Identify which cell holds the provided text, then report its (X, Y) central coordinate. 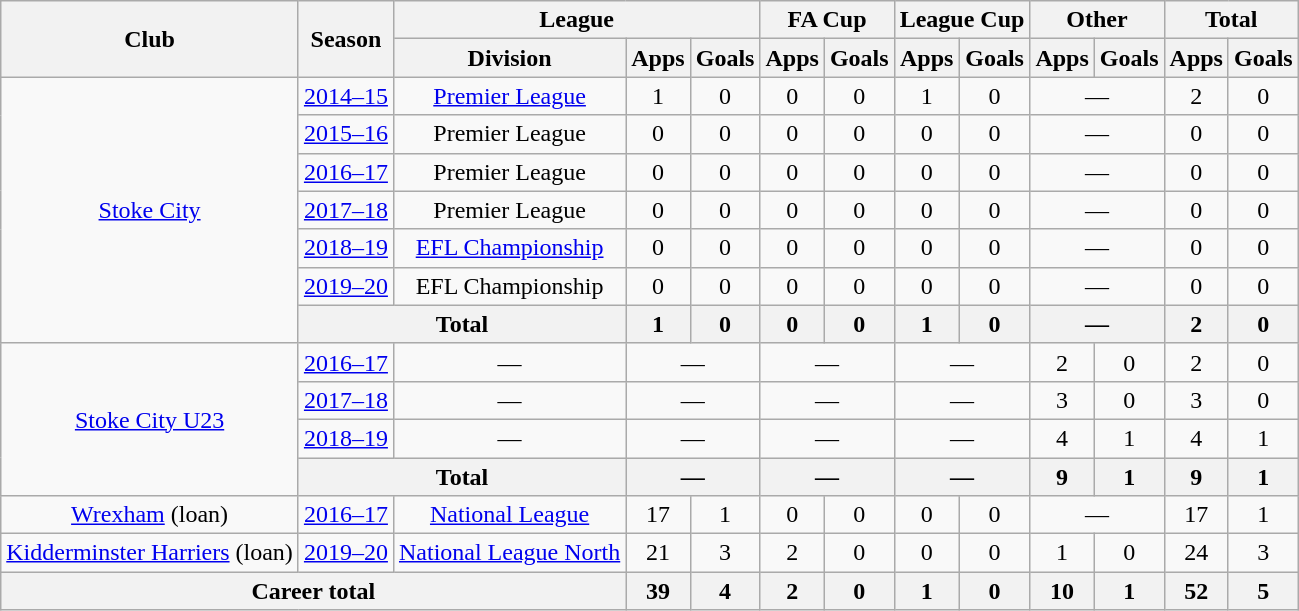
24 (1196, 553)
Division (509, 58)
National League (509, 515)
FA Cup (827, 20)
Career total (314, 591)
2014–15 (346, 96)
National League North (509, 553)
39 (658, 591)
Stoke City U23 (150, 419)
10 (1062, 591)
5 (1263, 591)
League Cup (962, 20)
Other (1097, 20)
Wrexham (loan) (150, 515)
Season (346, 39)
Club (150, 39)
2015–16 (346, 134)
52 (1196, 591)
Stoke City (150, 210)
League (576, 20)
21 (658, 553)
Kidderminster Harriers (loan) (150, 553)
